Return (X, Y) of the center of cell containing provided text 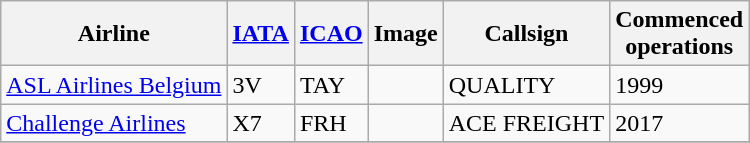
Callsign (526, 34)
ICAO (331, 34)
IATA (261, 34)
Airline (114, 34)
X7 (261, 123)
Challenge Airlines (114, 123)
TAY (331, 85)
Commencedoperations (680, 34)
FRH (331, 123)
3V (261, 85)
Image (406, 34)
2017 (680, 123)
ASL Airlines Belgium (114, 85)
ACE FREIGHT (526, 123)
QUALITY (526, 85)
1999 (680, 85)
